Search for the cell housing the specified text and yield its [X, Y] center coordinate. 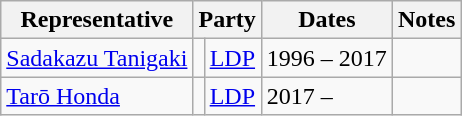
Tarō Honda [97, 96]
1996 – 2017 [326, 58]
2017 – [326, 96]
Sadakazu Tanigaki [97, 58]
Dates [326, 20]
Party [227, 20]
Representative [97, 20]
Notes [426, 20]
